Output the [x, y] coordinate of the center of the cell containing the given text.  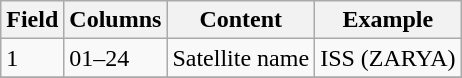
Example [388, 20]
Content [241, 20]
Satellite name [241, 58]
01–24 [116, 58]
ISS (ZARYA) [388, 58]
1 [32, 58]
Field [32, 20]
Columns [116, 20]
